Find where the given text appears and provide that cell's center as (x, y) coordinate. 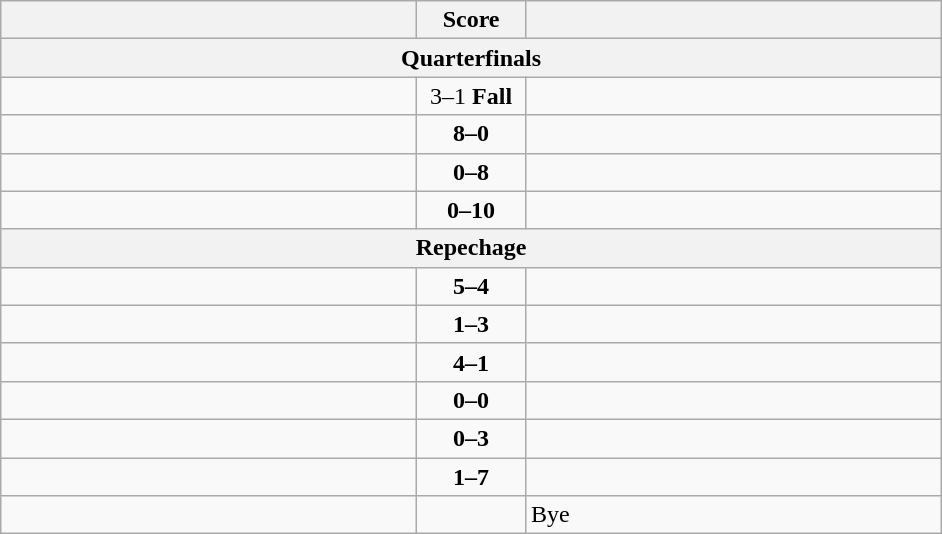
0–10 (472, 210)
Quarterfinals (472, 58)
4–1 (472, 362)
8–0 (472, 134)
1–3 (472, 324)
Score (472, 20)
0–3 (472, 438)
Repechage (472, 248)
3–1 Fall (472, 96)
0–0 (472, 400)
1–7 (472, 477)
0–8 (472, 172)
Bye (733, 515)
5–4 (472, 286)
